Determine the [X, Y] coordinate at the center of the cell enclosing the given text.  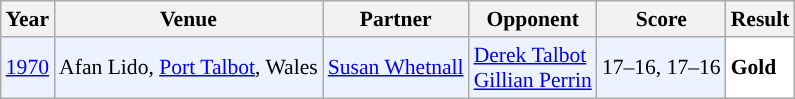
1970 [28, 68]
Partner [396, 19]
Susan Whetnall [396, 68]
17–16, 17–16 [662, 68]
Year [28, 19]
Venue [188, 19]
Score [662, 19]
Opponent [533, 19]
Gold [760, 68]
Result [760, 19]
Derek Talbot Gillian Perrin [533, 68]
Afan Lido, Port Talbot, Wales [188, 68]
